Detect which cell encompasses the target text, then output its [X, Y] center coordinate. 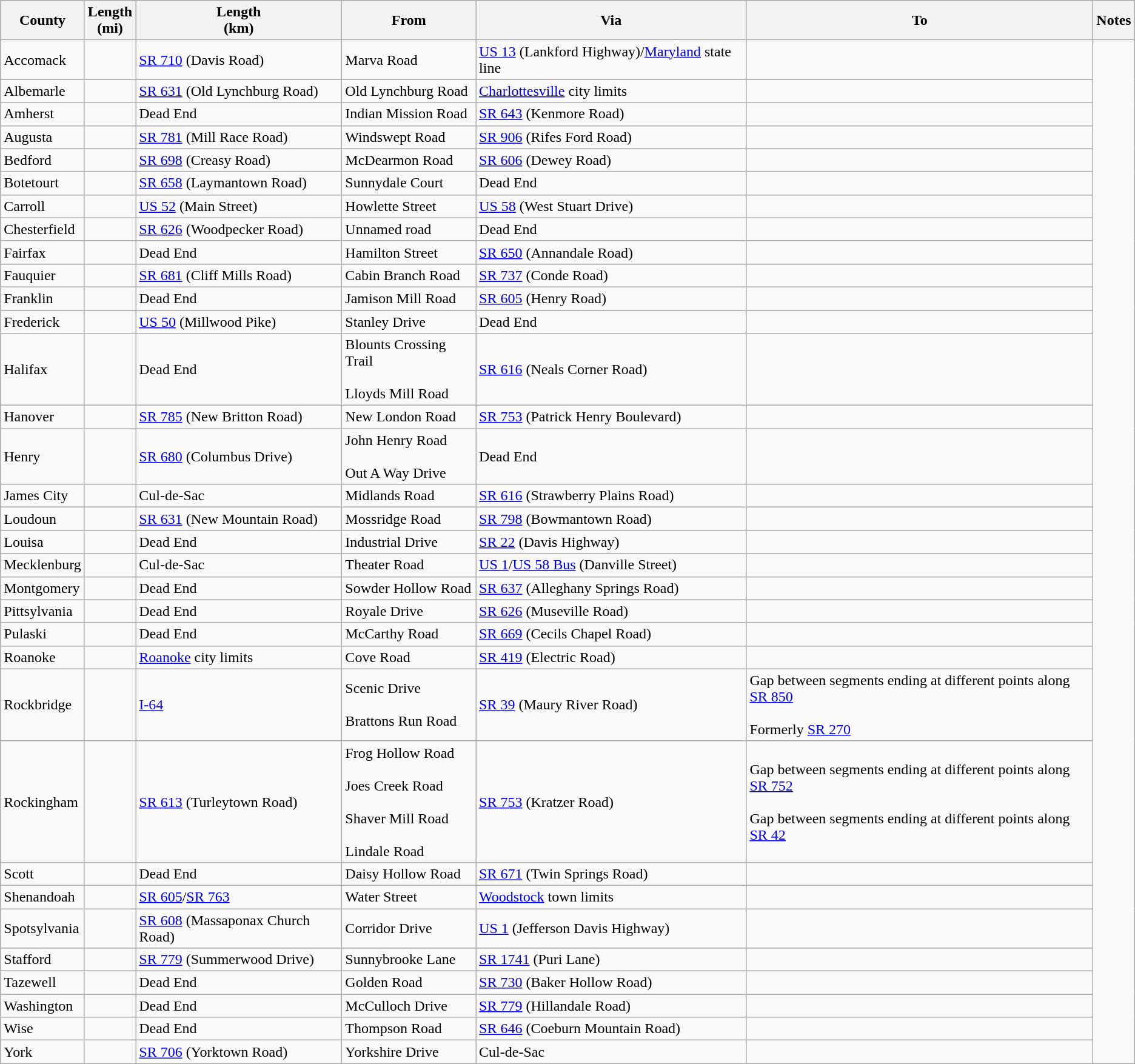
SR 631 (Old Lynchburg Road) [239, 91]
SR 669 (Cecils Chapel Road) [611, 634]
Roanoke city limits [239, 657]
SR 698 (Creasy Road) [239, 160]
John Henry RoadOut A Way Drive [409, 457]
Albemarle [42, 91]
From [409, 21]
SR 631 (New Mountain Road) [239, 519]
Theater Road [409, 565]
Gap between segments ending at different points along SR 752Gap between segments ending at different points along SR 42 [920, 801]
Spotsylvania [42, 928]
US 52 (Main Street) [239, 206]
Corridor Drive [409, 928]
Franklin [42, 298]
Charlottesville city limits [611, 91]
SR 706 (Yorktown Road) [239, 1052]
Shenandoah [42, 897]
SR 616 (Neals Corner Road) [611, 370]
Mossridge Road [409, 519]
James City [42, 496]
Cabin Branch Road [409, 275]
SR 779 (Hillandale Road) [611, 1006]
New London Road [409, 417]
US 13 (Lankford Highway)/Maryland state line [611, 59]
SR 22 (Davis Highway) [611, 542]
Gap between segments ending at different points along SR 850Formerly SR 270 [920, 704]
County [42, 21]
Amherst [42, 114]
SR 681 (Cliff Mills Road) [239, 275]
Midlands Road [409, 496]
Old Lynchburg Road [409, 91]
Indian Mission Road [409, 114]
Sunnydale Court [409, 183]
US 1 (Jefferson Davis Highway) [611, 928]
Notes [1114, 21]
Rockbridge [42, 704]
Chesterfield [42, 229]
Via [611, 21]
Hamilton Street [409, 252]
SR 680 (Columbus Drive) [239, 457]
Hanover [42, 417]
SR 616 (Strawberry Plains Road) [611, 496]
SR 730 (Baker Hollow Road) [611, 983]
Loudoun [42, 519]
Howlette Street [409, 206]
SR 1741 (Puri Lane) [611, 960]
Thompson Road [409, 1029]
York [42, 1052]
Stanley Drive [409, 322]
Fauquier [42, 275]
Marva Road [409, 59]
Royale Drive [409, 611]
Jamison Mill Road [409, 298]
SR 906 (Rifes Ford Road) [611, 137]
Frederick [42, 322]
SR 737 (Conde Road) [611, 275]
Woodstock town limits [611, 897]
SR 39 (Maury River Road) [611, 704]
SR 637 (Alleghany Springs Road) [611, 588]
Roanoke [42, 657]
Length(km) [239, 21]
Yorkshire Drive [409, 1052]
Montgomery [42, 588]
Scenic DriveBrattons Run Road [409, 704]
SR 753 (Kratzer Road) [611, 801]
Louisa [42, 542]
SR 781 (Mill Race Road) [239, 137]
SR 671 (Twin Springs Road) [611, 874]
McCarthy Road [409, 634]
SR 779 (Summerwood Drive) [239, 960]
To [920, 21]
Augusta [42, 137]
SR 605 (Henry Road) [611, 298]
McDearmon Road [409, 160]
Pittsylvania [42, 611]
Bedford [42, 160]
SR 658 (Laymantown Road) [239, 183]
Sowder Hollow Road [409, 588]
Wise [42, 1029]
Carroll [42, 206]
Scott [42, 874]
Mecklenburg [42, 565]
Cove Road [409, 657]
I-64 [239, 704]
Fairfax [42, 252]
Washington [42, 1006]
Tazewell [42, 983]
SR 798 (Bowmantown Road) [611, 519]
SR 785 (New Britton Road) [239, 417]
Henry [42, 457]
SR 643 (Kenmore Road) [611, 114]
Pulaski [42, 634]
Windswept Road [409, 137]
SR 626 (Woodpecker Road) [239, 229]
Accomack [42, 59]
SR 606 (Dewey Road) [611, 160]
Water Street [409, 897]
SR 419 (Electric Road) [611, 657]
SR 650 (Annandale Road) [611, 252]
Rockingham [42, 801]
US 1/US 58 Bus (Danville Street) [611, 565]
SR 710 (Davis Road) [239, 59]
Industrial Drive [409, 542]
Frog Hollow RoadJoes Creek RoadShaver Mill RoadLindale Road [409, 801]
SR 605/SR 763 [239, 897]
Sunnybrooke Lane [409, 960]
SR 753 (Patrick Henry Boulevard) [611, 417]
Length(mi) [110, 21]
SR 613 (Turleytown Road) [239, 801]
SR 608 (Massaponax Church Road) [239, 928]
US 50 (Millwood Pike) [239, 322]
US 58 (West Stuart Drive) [611, 206]
McCulloch Drive [409, 1006]
Stafford [42, 960]
Botetourt [42, 183]
Unnamed road [409, 229]
Blounts Crossing TrailLloyds Mill Road [409, 370]
SR 646 (Coeburn Mountain Road) [611, 1029]
Golden Road [409, 983]
Daisy Hollow Road [409, 874]
Halifax [42, 370]
SR 626 (Museville Road) [611, 611]
